For the text-containing cell, return its midpoint in [x, y] coordinate format. 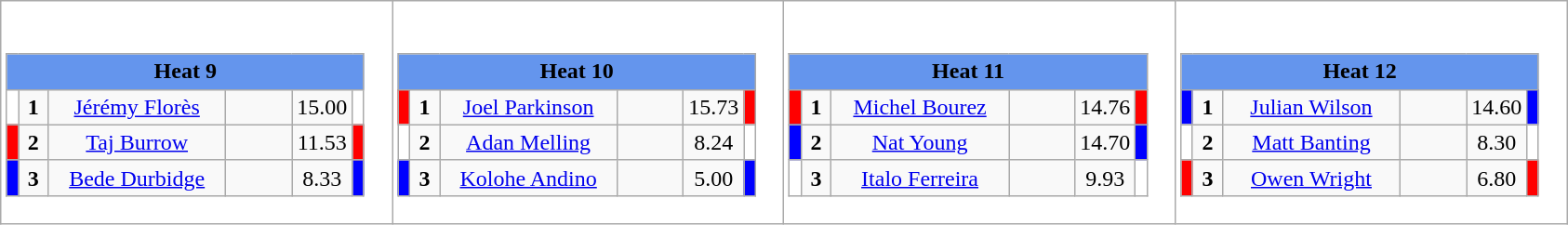
Heat 12 1 Julian Wilson 14.60 2 Matt Banting 8.30 3 Owen Wright 6.80 [1371, 112]
Owen Wright [1311, 178]
5.00 [714, 178]
6.80 [1497, 178]
14.60 [1497, 107]
14.70 [1105, 142]
Heat 11 [968, 72]
15.00 [322, 107]
Bede Durbidge [138, 178]
Joel Parkinson [528, 107]
Heat 9 [185, 72]
Heat 11 1 Michel Bourez 14.76 2 Nat Young 14.70 3 Italo Ferreira 9.93 [980, 112]
Julian Wilson [1311, 107]
Jérémy Florès [138, 107]
8.24 [714, 142]
Taj Burrow [138, 142]
9.93 [1105, 178]
Matt Banting [1311, 142]
Heat 12 [1360, 72]
Heat 10 1 Joel Parkinson 15.73 2 Adan Melling 8.24 3 Kolohe Andino 5.00 [588, 112]
11.53 [322, 142]
Kolohe Andino [528, 178]
Heat 9 1 Jérémy Florès 15.00 2 Taj Burrow 11.53 3 Bede Durbidge 8.33 [197, 112]
15.73 [714, 107]
Adan Melling [528, 142]
8.33 [322, 178]
Nat Young [921, 142]
8.30 [1497, 142]
Michel Bourez [921, 107]
Italo Ferreira [921, 178]
14.76 [1105, 107]
Heat 10 [577, 72]
